Detect which cell encompasses the target text, then output its [x, y] center coordinate. 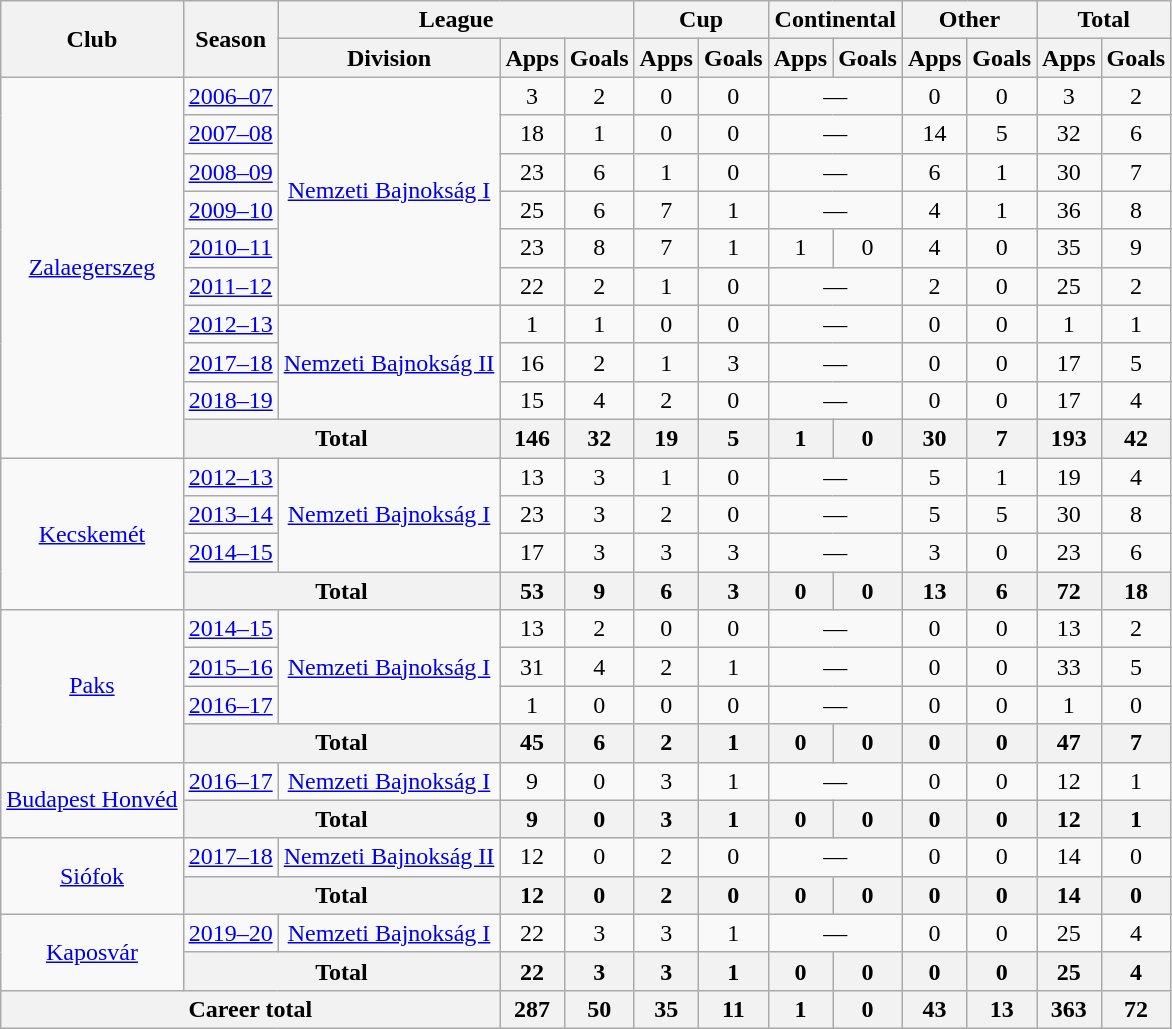
11 [733, 1009]
Budapest Honvéd [92, 800]
2019–20 [230, 933]
Division [389, 58]
Other [969, 20]
Cup [701, 20]
45 [532, 743]
43 [934, 1009]
193 [1069, 438]
2018–19 [230, 400]
2007–08 [230, 134]
2009–10 [230, 210]
2010–11 [230, 248]
33 [1069, 667]
Career total [250, 1009]
Siófok [92, 876]
Continental [835, 20]
36 [1069, 210]
2011–12 [230, 286]
2013–14 [230, 515]
2015–16 [230, 667]
Kecskemét [92, 534]
16 [532, 362]
53 [532, 591]
Kaposvár [92, 952]
31 [532, 667]
146 [532, 438]
Zalaegerszeg [92, 268]
287 [532, 1009]
15 [532, 400]
Season [230, 39]
42 [1136, 438]
Paks [92, 686]
50 [599, 1009]
2006–07 [230, 96]
League [456, 20]
363 [1069, 1009]
Club [92, 39]
47 [1069, 743]
2008–09 [230, 172]
